Provide the [X, Y] coordinate of the cell's center where the given text is located.  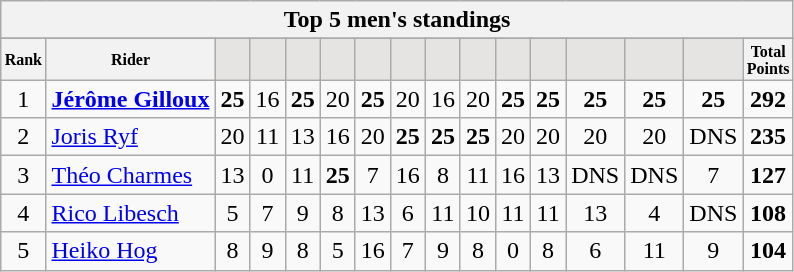
108 [768, 213]
292 [768, 99]
Rico Libesch [130, 213]
3 [24, 175]
127 [768, 175]
1 [24, 99]
Théo Charmes [130, 175]
Joris Ryf [130, 137]
TotalPoints [768, 60]
235 [768, 137]
Rank [24, 60]
Top 5 men's standings [398, 20]
Heiko Hog [130, 251]
10 [478, 213]
Rider [130, 60]
Jérôme Gilloux [130, 99]
2 [24, 137]
104 [768, 251]
